Search for the cell housing the specified text and yield its (X, Y) center coordinate. 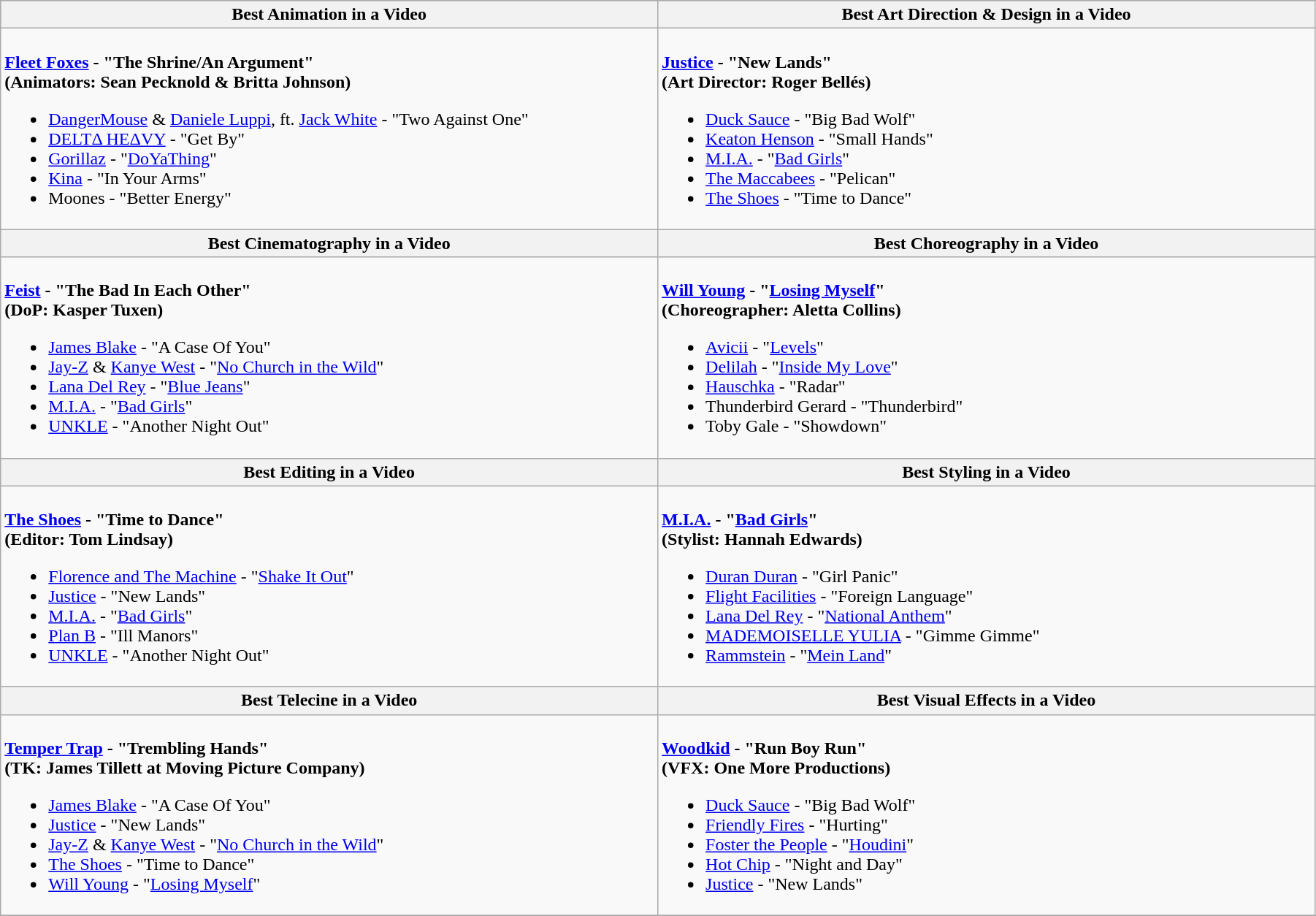
Best Visual Effects in a Video (987, 701)
Best Choreography in a Video (987, 243)
Best Cinematography in a Video (329, 243)
Best Telecine in a Video (329, 701)
Best Art Direction & Design in a Video (987, 15)
Best Animation in a Video (329, 15)
Best Styling in a Video (987, 472)
Best Editing in a Video (329, 472)
